Identify which cell holds the provided text, then report its [X, Y] central coordinate. 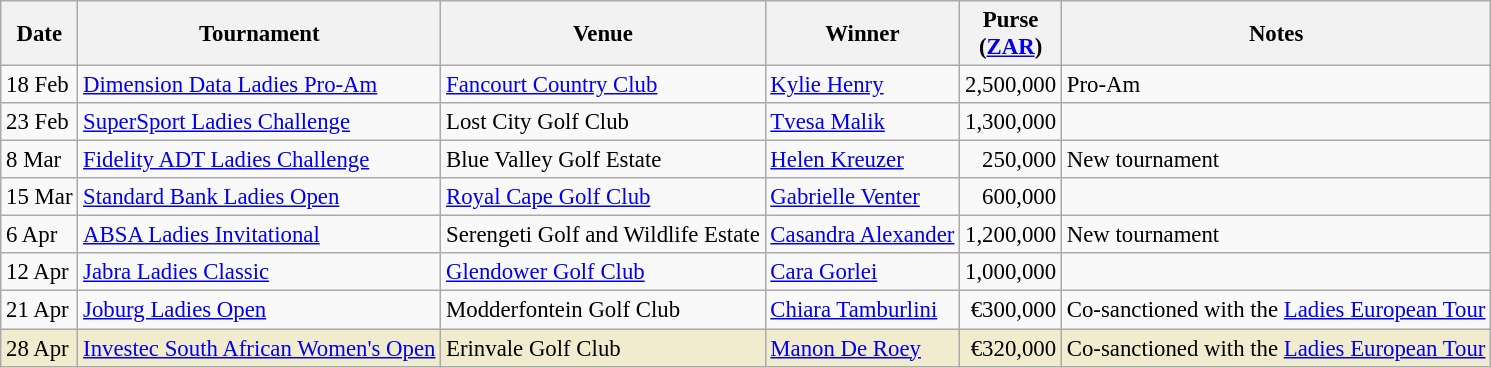
Fidelity ADT Ladies Challenge [260, 160]
Joburg Ladies Open [260, 310]
Chiara Tamburlini [862, 310]
Tournament [260, 34]
Venue [603, 34]
Standard Bank Ladies Open [260, 197]
21 Apr [40, 310]
Jabra Ladies Classic [260, 273]
Kylie Henry [862, 85]
18 Feb [40, 85]
1,000,000 [1011, 273]
Glendower Golf Club [603, 273]
SuperSport Ladies Challenge [260, 122]
28 Apr [40, 348]
Notes [1276, 34]
250,000 [1011, 160]
Manon De Roey [862, 348]
Helen Kreuzer [862, 160]
Royal Cape Golf Club [603, 197]
Fancourt Country Club [603, 85]
8 Mar [40, 160]
Serengeti Golf and Wildlife Estate [603, 235]
Tvesa Malik [862, 122]
€320,000 [1011, 348]
€300,000 [1011, 310]
Cara Gorlei [862, 273]
Gabrielle Venter [862, 197]
1,200,000 [1011, 235]
Pro-Am [1276, 85]
Modderfontein Golf Club [603, 310]
Investec South African Women's Open [260, 348]
Erinvale Golf Club [603, 348]
Date [40, 34]
15 Mar [40, 197]
600,000 [1011, 197]
Casandra Alexander [862, 235]
Winner [862, 34]
1,300,000 [1011, 122]
12 Apr [40, 273]
Purse(ZAR) [1011, 34]
23 Feb [40, 122]
Blue Valley Golf Estate [603, 160]
Lost City Golf Club [603, 122]
6 Apr [40, 235]
Dimension Data Ladies Pro-Am [260, 85]
ABSA Ladies Invitational [260, 235]
2,500,000 [1011, 85]
